Determine the (X, Y) coordinate at the center of the cell enclosing the given text.  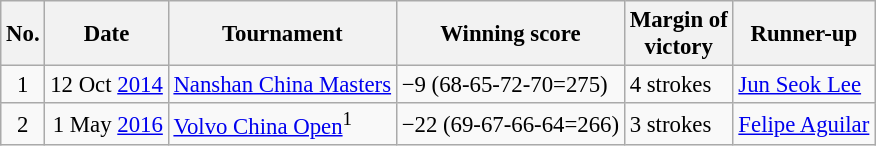
Runner-up (804, 34)
−22 (69-67-66-64=266) (510, 124)
Felipe Aguilar (804, 124)
1 (23, 85)
3 strokes (678, 124)
Jun Seok Lee (804, 85)
No. (23, 34)
Margin ofvictory (678, 34)
4 strokes (678, 85)
12 Oct 2014 (106, 85)
2 (23, 124)
Winning score (510, 34)
Nanshan China Masters (282, 85)
−9 (68-65-72-70=275) (510, 85)
Date (106, 34)
1 May 2016 (106, 124)
Volvo China Open1 (282, 124)
Tournament (282, 34)
